Detect which cell encompasses the target text, then output its (X, Y) center coordinate. 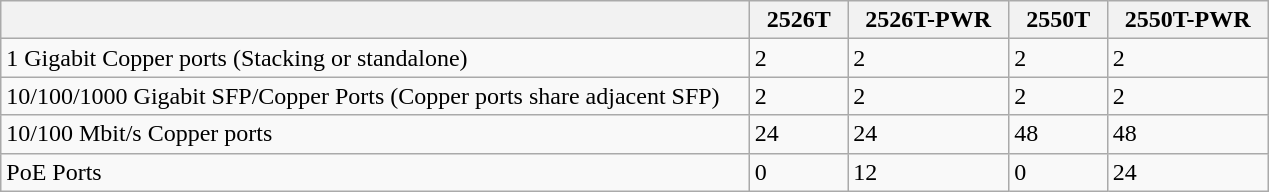
10/100 Mbit/s Copper ports (375, 134)
2526T-PWR (928, 20)
10/100/1000 Gigabit SFP/Copper Ports (Copper ports share adjacent SFP) (375, 96)
2550T-PWR (1188, 20)
2526T (798, 20)
2550T (1058, 20)
PoE Ports (375, 172)
12 (928, 172)
1 Gigabit Copper ports (Stacking or standalone) (375, 58)
